Pinpoint the cell where the given text exists, returning its (x, y) midpoint coordinate. 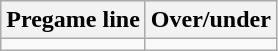
Pregame line (74, 20)
Over/under (210, 20)
